Find where the given text appears and provide that cell's center as [x, y] coordinate. 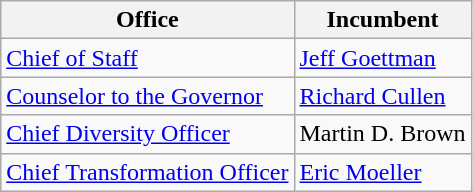
Eric Moeller [382, 172]
Chief of Staff [148, 58]
Incumbent [382, 20]
Office [148, 20]
Chief Transformation Officer [148, 172]
Martin D. Brown [382, 134]
Chief Diversity Officer [148, 134]
Jeff Goettman [382, 58]
Counselor to the Governor [148, 96]
Richard Cullen [382, 96]
